Determine the (x, y) coordinate at the center of the cell enclosing the given text.  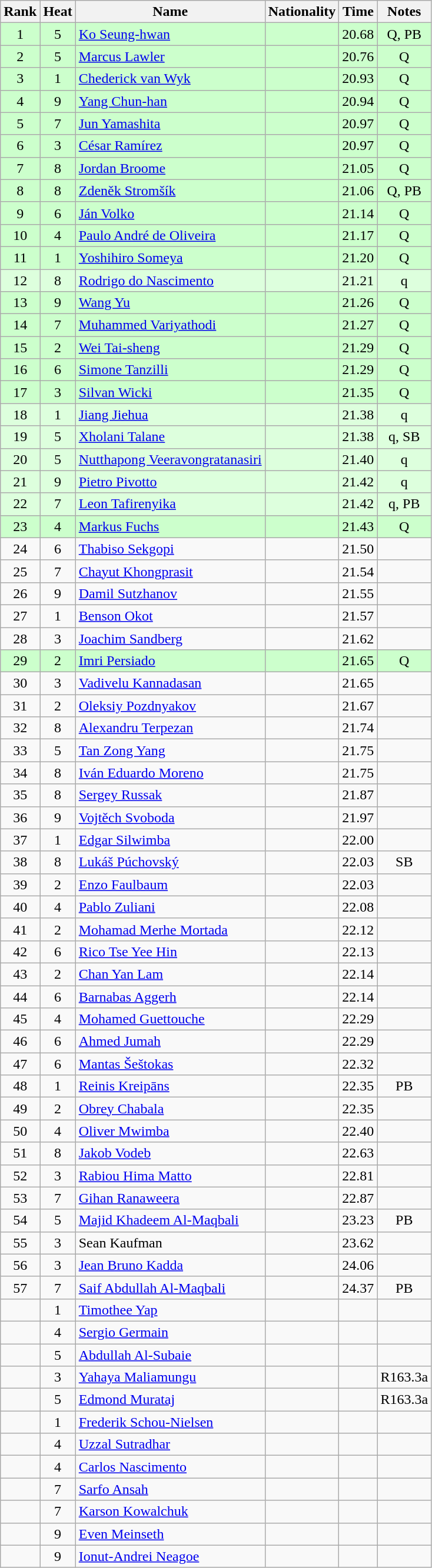
Even Meinseth (170, 1534)
Uzzal Sutradhar (170, 1444)
Yang Chun-han (170, 101)
30 (20, 683)
21.27 (358, 325)
21.21 (358, 281)
54 (20, 1220)
Ionut-Andrei Neagoe (170, 1556)
21.17 (358, 235)
25 (20, 571)
Vojtěch Svoboda (170, 818)
33 (20, 750)
Mohamed Guettouche (170, 1019)
21.67 (358, 706)
40 (20, 907)
Sergey Russak (170, 795)
Tan Zong Yang (170, 750)
24 (20, 549)
22.81 (358, 1176)
22.32 (358, 1064)
56 (20, 1265)
22.00 (358, 840)
Saif Abdullah Al-Maqbali (170, 1287)
Gihan Ranaweera (170, 1198)
Timothee Yap (170, 1310)
Jiang Jiehua (170, 415)
22.08 (358, 907)
12 (20, 281)
24.37 (358, 1287)
Abdullah Al-Subaie (170, 1355)
23.23 (358, 1220)
11 (20, 258)
Heat (58, 12)
22 (20, 504)
15 (20, 348)
48 (20, 1086)
42 (20, 952)
q, PB (404, 504)
Jun Yamashita (170, 124)
César Ramírez (170, 146)
51 (20, 1153)
Lukáš Púchovský (170, 862)
Mantas Šeštokas (170, 1064)
Ko Seung-hwan (170, 34)
21.50 (358, 549)
Edgar Silwimba (170, 840)
21.35 (358, 392)
Reinis Kreipāns (170, 1086)
44 (20, 997)
Sarfo Ansah (170, 1489)
22.63 (358, 1153)
Leon Tafirenyika (170, 504)
13 (20, 303)
Nationality (302, 12)
29 (20, 661)
35 (20, 795)
45 (20, 1019)
Chederick van Wyk (170, 79)
23.62 (358, 1243)
Alexandru Terpezan (170, 728)
17 (20, 392)
21.05 (358, 168)
Rabiou Hima Matto (170, 1176)
10 (20, 235)
Vadivelu Kannadasan (170, 683)
18 (20, 415)
Rodrigo do Nascimento (170, 281)
Jordan Broome (170, 168)
21.14 (358, 213)
Iván Eduardo Moreno (170, 773)
Wei Tai-sheng (170, 348)
20.94 (358, 101)
16 (20, 370)
20.68 (358, 34)
Imri Persiado (170, 661)
Chan Yan Lam (170, 974)
q, SB (404, 437)
Ahmed Jumah (170, 1042)
46 (20, 1042)
21.97 (358, 818)
Wang Yu (170, 303)
20.76 (358, 56)
21.40 (358, 459)
21.43 (358, 526)
Oliver Mwimba (170, 1131)
Pablo Zuliani (170, 907)
31 (20, 706)
Enzo Faulbaum (170, 885)
Rank (20, 12)
20 (20, 459)
53 (20, 1198)
Barnabas Aggerh (170, 997)
21.74 (358, 728)
Pietro Pivotto (170, 482)
36 (20, 818)
Carlos Nascimento (170, 1467)
32 (20, 728)
Thabiso Sekgopi (170, 549)
Paulo André de Oliveira (170, 235)
50 (20, 1131)
Jakob Vodeb (170, 1153)
49 (20, 1109)
43 (20, 974)
21.87 (358, 795)
Benson Okot (170, 616)
Markus Fuchs (170, 526)
Edmond Murataj (170, 1400)
Silvan Wicki (170, 392)
Muhammed Variyathodi (170, 325)
41 (20, 929)
Xholani Talane (170, 437)
21.54 (358, 571)
22.87 (358, 1198)
38 (20, 862)
Sean Kaufman (170, 1243)
47 (20, 1064)
21 (20, 482)
21.57 (358, 616)
14 (20, 325)
Ján Volko (170, 213)
Damil Sutzhanov (170, 593)
57 (20, 1287)
Zdeněk Stromšík (170, 191)
21.06 (358, 191)
Frederik Schou-Nielsen (170, 1422)
27 (20, 616)
Sergio Germain (170, 1332)
Oleksiy Pozdnyakov (170, 706)
55 (20, 1243)
19 (20, 437)
Joachim Sandberg (170, 638)
21.55 (358, 593)
37 (20, 840)
Notes (404, 12)
Time (358, 12)
Rico Tse Yee Hin (170, 952)
Mohamad Merhe Mortada (170, 929)
Obrey Chabala (170, 1109)
21.62 (358, 638)
24.06 (358, 1265)
Yahaya Maliamungu (170, 1377)
Karson Kowalchuk (170, 1512)
28 (20, 638)
SB (404, 862)
Simone Tanzilli (170, 370)
Jean Bruno Kadda (170, 1265)
23 (20, 526)
52 (20, 1176)
Marcus Lawler (170, 56)
Name (170, 12)
20.93 (358, 79)
34 (20, 773)
22.12 (358, 929)
Yoshihiro Someya (170, 258)
21.20 (358, 258)
Majid Khadeem Al-Maqbali (170, 1220)
22.40 (358, 1131)
Chayut Khongprasit (170, 571)
39 (20, 885)
Nutthapong Veeravongratanasiri (170, 459)
26 (20, 593)
22.13 (358, 952)
21.26 (358, 303)
